Detect which cell encompasses the target text, then output its [X, Y] center coordinate. 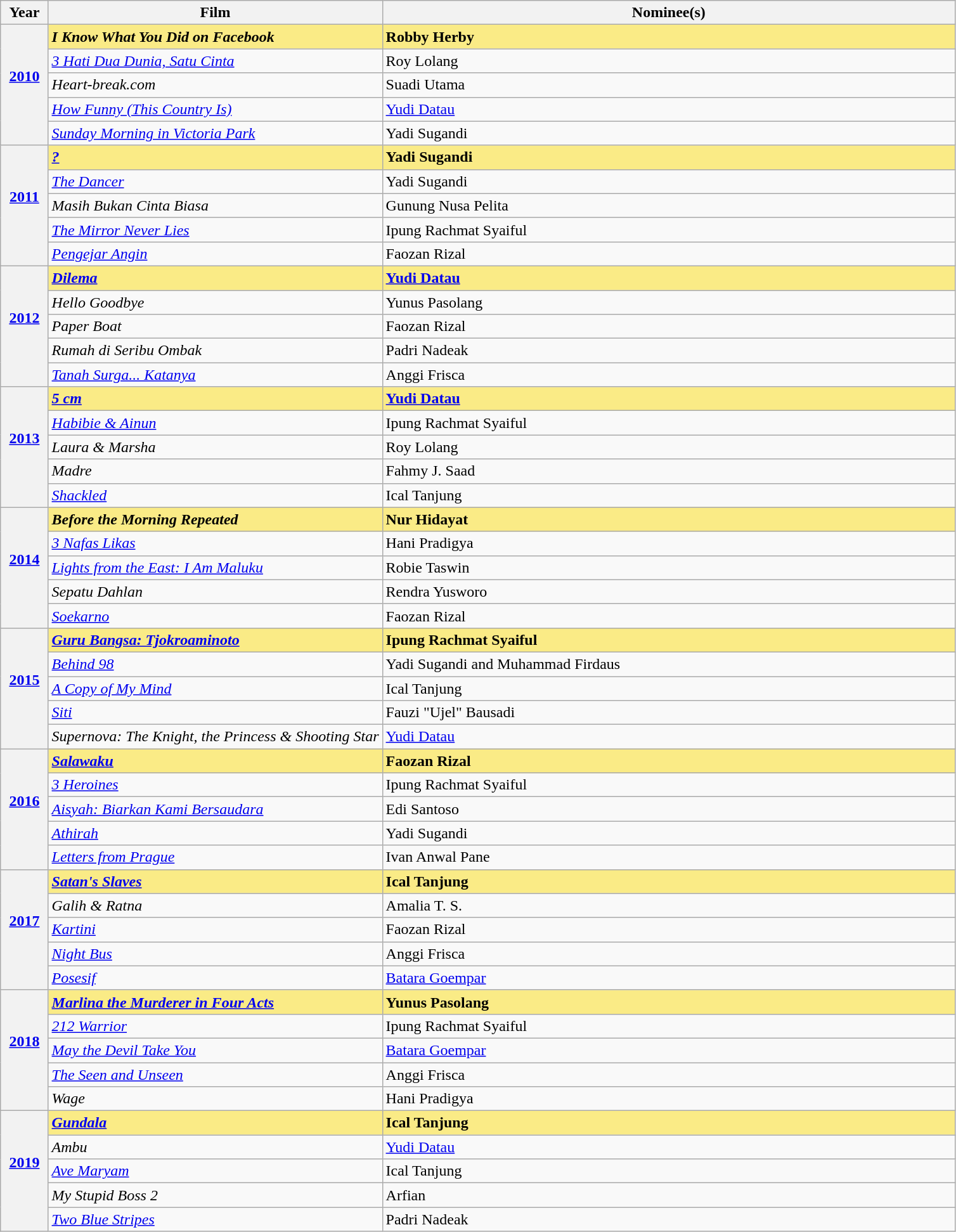
My Stupid Boss 2 [216, 1195]
? [216, 157]
Sunday Morning in Victoria Park [216, 133]
Yadi Sugandi and Muhammad Firdaus [669, 664]
Before the Morning Repeated [216, 519]
Two Blue Stripes [216, 1219]
2011 [24, 205]
Soekarno [216, 616]
Amalia T. S. [669, 905]
Edi Santoso [669, 809]
Letters from Prague [216, 857]
2013 [24, 447]
Shackled [216, 495]
2017 [24, 930]
Nominee(s) [669, 13]
Arfian [669, 1195]
Ave Maryam [216, 1171]
Siti [216, 713]
Suadi Utama [669, 85]
Pengejar Angin [216, 254]
Habibie & Ainun [216, 423]
Paper Boat [216, 327]
Ivan Anwal Pane [669, 857]
Aisyah: Biarkan Kami Bersaudara [216, 809]
212 Warrior [216, 1026]
5 cm [216, 399]
2016 [24, 809]
2019 [24, 1171]
Year [24, 13]
The Dancer [216, 181]
The Mirror Never Lies [216, 230]
Laura & Marsha [216, 447]
2015 [24, 688]
Marlina the Murderer in Four Acts [216, 1002]
Robie Taswin [669, 567]
2014 [24, 567]
2012 [24, 326]
Supernova: The Knight, the Princess & Shooting Star [216, 737]
Gundala [216, 1123]
Night Bus [216, 954]
3 Nafas Likas [216, 543]
Satan's Slaves [216, 881]
2018 [24, 1050]
Galih & Ratna [216, 905]
Rendra Yusworo [669, 592]
Behind 98 [216, 664]
May the Devil Take You [216, 1050]
How Funny (This Country Is) [216, 109]
Film [216, 13]
Posesif [216, 978]
Masih Bukan Cinta Biasa [216, 205]
Gunung Nusa Pelita [669, 205]
Robby Herby [669, 37]
Athirah [216, 833]
The Seen and Unseen [216, 1075]
3 Hati Dua Dunia, Satu Cinta [216, 61]
Kartini [216, 930]
Dilema [216, 278]
Sepatu Dahlan [216, 592]
Fahmy J. Saad [669, 471]
Guru Bangsa: Tjokroaminoto [216, 640]
Heart-break.com [216, 85]
Nur Hidayat [669, 519]
2010 [24, 85]
I Know What You Did on Facebook [216, 37]
A Copy of My Mind [216, 688]
Hello Goodbye [216, 302]
Madre [216, 471]
3 Heroines [216, 785]
Salawaku [216, 761]
Ambu [216, 1147]
Lights from the East: I Am Maluku [216, 567]
Fauzi "Ujel" Bausadi [669, 713]
Wage [216, 1099]
Rumah di Seribu Ombak [216, 351]
Tanah Surga... Katanya [216, 375]
